Capture the cell that displays the provided text and extract its (x, y) central coordinate. 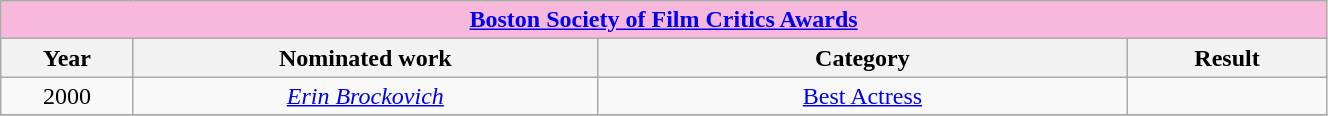
Nominated work (365, 58)
Erin Brockovich (365, 96)
Result (1228, 58)
Category (862, 58)
2000 (68, 96)
Best Actress (862, 96)
Year (68, 58)
Boston Society of Film Critics Awards (664, 20)
